Search for the cell housing the specified text and yield its [x, y] center coordinate. 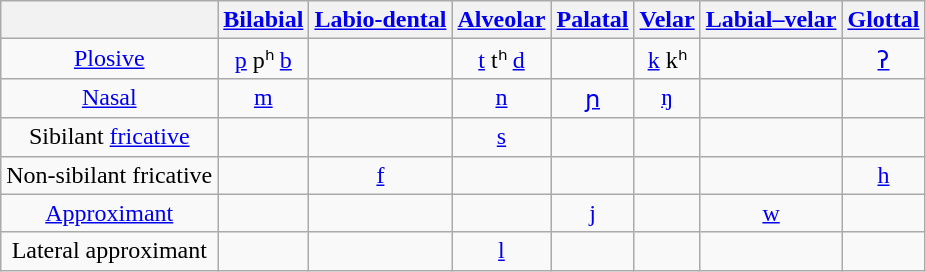
h [884, 175]
j [592, 213]
p pʰ b [264, 59]
Plosive [110, 59]
s [502, 137]
Palatal [592, 20]
Alveolar [502, 20]
t tʰ d [502, 59]
k kʰ [667, 59]
Velar [667, 20]
Sibilant fricative [110, 137]
l [502, 251]
f [380, 175]
w [771, 213]
Bilabial [264, 20]
m [264, 98]
Nasal [110, 98]
ŋ [667, 98]
ʔ [884, 59]
ɲ [592, 98]
n [502, 98]
Lateral approximant [110, 251]
Approximant [110, 213]
Glottal [884, 20]
Labial–velar [771, 20]
Non-sibilant fricative [110, 175]
Labio-dental [380, 20]
